From the cell containing the given text, extract its center point as [X, Y] coordinate. 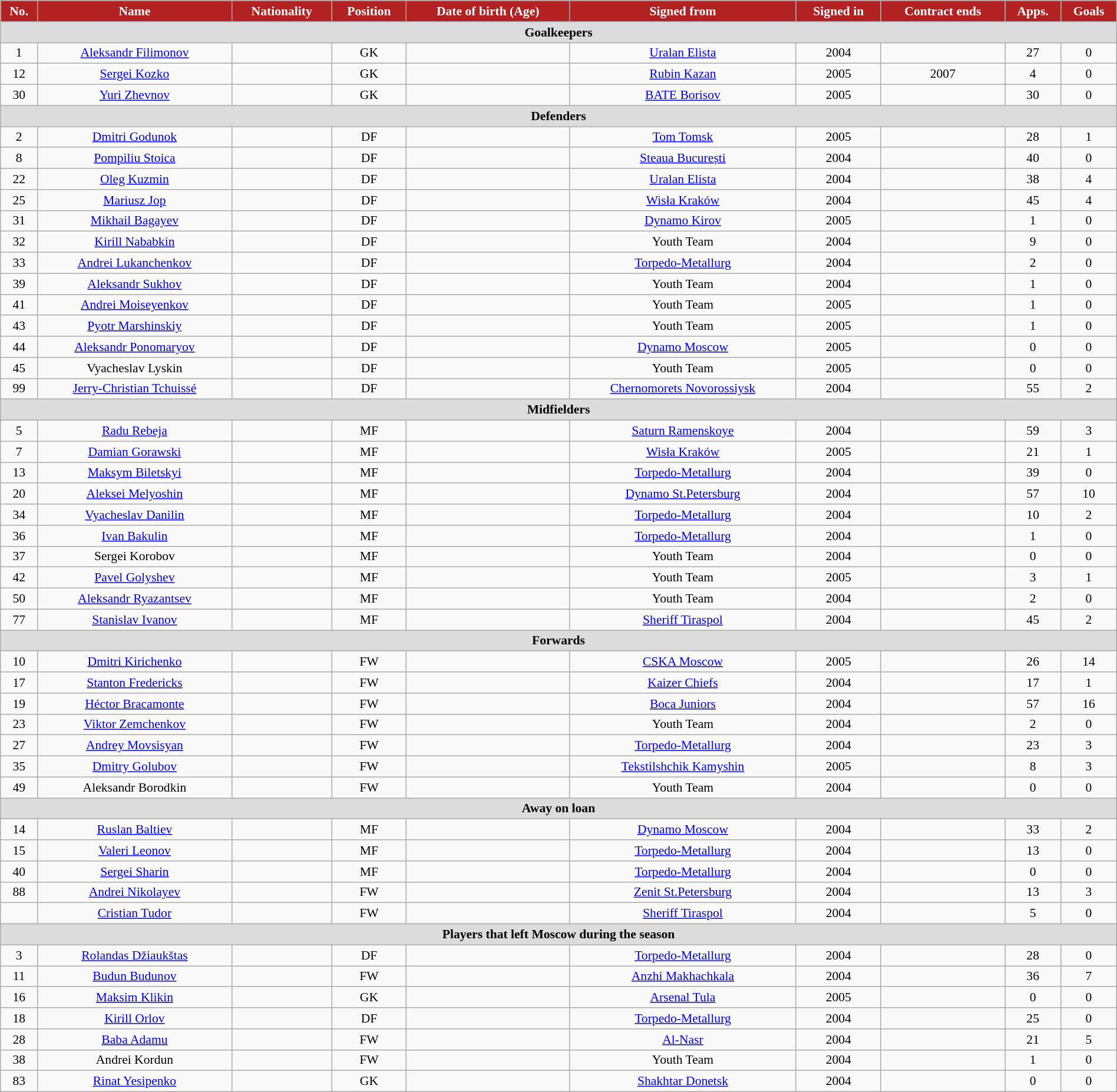
Andrei Lukanchenkov [135, 263]
Zenit St.Petersburg [683, 892]
Pompiliu Stoica [135, 158]
Dmitri Godunok [135, 137]
32 [19, 242]
Defenders [558, 116]
Pyotr Marshinskiy [135, 326]
Jerry-Christian Tchuissé [135, 389]
35 [19, 767]
Andrei Nikolayev [135, 892]
83 [19, 1081]
Contract ends [943, 11]
Date of birth (Age) [488, 11]
Position [369, 11]
Kirill Nababkin [135, 242]
Chernomorets Novorossiysk [683, 389]
Name [135, 11]
Yuri Zhevnov [135, 95]
Tekstilshchik Kamyshin [683, 767]
9 [1033, 242]
88 [19, 892]
Nationality [282, 11]
Dmitri Kirichenko [135, 662]
22 [19, 179]
Radu Rebeja [135, 431]
Dynamo Kirov [683, 221]
Pavel Golyshev [135, 578]
Mikhail Bagayev [135, 221]
CSKA Moscow [683, 662]
31 [19, 221]
Ruslan Baltiev [135, 830]
Aleksandr Ponomaryov [135, 347]
Viktor Zemchenkov [135, 724]
37 [19, 557]
Rubin Kazan [683, 74]
55 [1033, 389]
50 [19, 599]
77 [19, 620]
Aleksandr Filimonov [135, 53]
43 [19, 326]
Ivan Bakulin [135, 536]
19 [19, 704]
Signed from [683, 11]
Andrei Kordun [135, 1060]
Aleksandr Sukhov [135, 284]
Shakhtar Donetsk [683, 1081]
44 [19, 347]
Saturn Ramenskoye [683, 431]
12 [19, 74]
49 [19, 787]
Valeri Leonov [135, 851]
Aleksandr Ryazantsev [135, 599]
Players that left Moscow during the season [558, 935]
15 [19, 851]
No. [19, 11]
Stanton Fredericks [135, 683]
Vyacheslav Danilin [135, 515]
Vyacheslav Lyskin [135, 368]
Apps. [1033, 11]
2007 [943, 74]
Anzhi Makhachkala [683, 977]
Midfielders [558, 410]
Al-Nasr [683, 1040]
42 [19, 578]
Boca Juniors [683, 704]
Mariusz Jop [135, 200]
Rinat Yesipenko [135, 1081]
Dmitry Golubov [135, 767]
Andrei Moiseyenkov [135, 305]
Goalkeepers [558, 32]
Stanislav Ivanov [135, 620]
Aleksandr Borodkin [135, 787]
Baba Adamu [135, 1040]
99 [19, 389]
Aleksei Melyoshin [135, 494]
Goals [1089, 11]
Cristian Tudor [135, 914]
Sergei Sharin [135, 872]
Sergei Korobov [135, 557]
Away on loan [558, 809]
Signed in [838, 11]
Héctor Bracamonte [135, 704]
Andrey Movsisyan [135, 746]
18 [19, 1018]
Tom Tomsk [683, 137]
Oleg Kuzmin [135, 179]
Rolandas Džiaukštas [135, 955]
Damian Gorawski [135, 452]
59 [1033, 431]
Arsenal Tula [683, 998]
Budun Budunov [135, 977]
Kaizer Chiefs [683, 683]
Forwards [558, 641]
Maksim Klikin [135, 998]
Sergei Kozko [135, 74]
41 [19, 305]
Maksym Biletskyi [135, 473]
26 [1033, 662]
Steaua București [683, 158]
34 [19, 515]
11 [19, 977]
20 [19, 494]
Kirill Orlov [135, 1018]
Dynamo St.Petersburg [683, 494]
BATE Borisov [683, 95]
